Return the (X, Y) coordinate for the center point of the cell that contains the specified text.  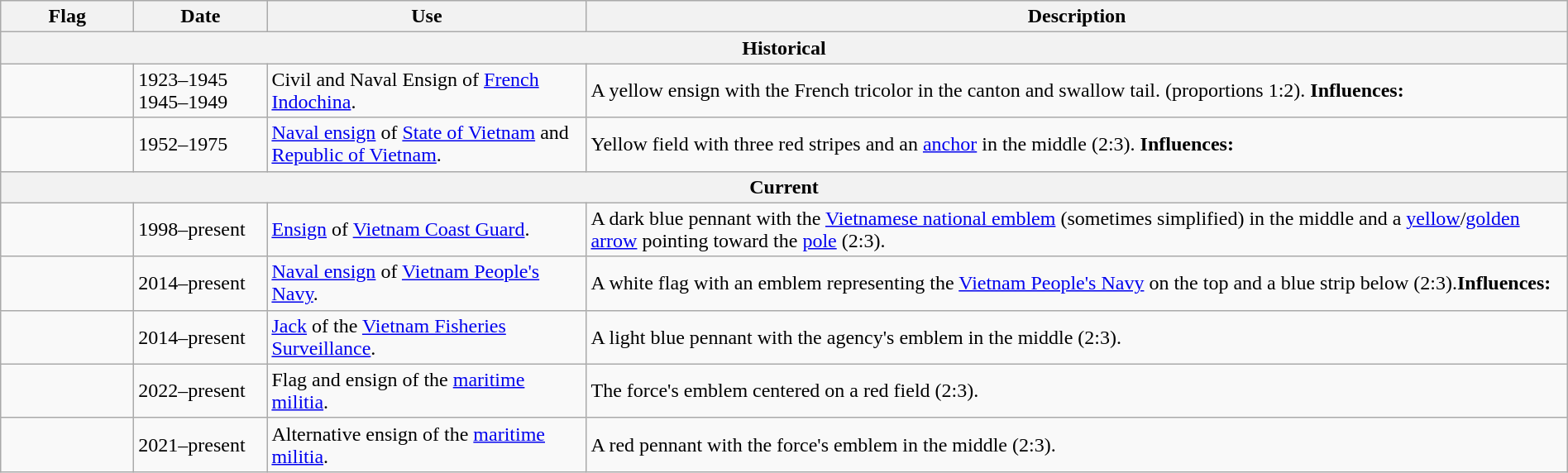
Historical (784, 48)
A yellow ensign with the French tricolor in the canton and swallow tail. (proportions 1:2). Influences: (1077, 91)
Alternative ensign of the maritime militia. (427, 445)
Date (200, 17)
Jack of the Vietnam Fisheries Surveillance. (427, 337)
Yellow field with three red stripes and an anchor in the middle (2:3). Influences: (1077, 144)
Flag (68, 17)
2021–present (200, 445)
The force's emblem centered on a red field (2:3). (1077, 390)
A red pennant with the force's emblem in the middle (2:3). (1077, 445)
1923–19451945–1949 (200, 91)
Civil and Naval Ensign of French Indochina. (427, 91)
2022–present (200, 390)
1952–1975 (200, 144)
Naval ensign of Vietnam People's Navy. (427, 283)
Use (427, 17)
Ensign of Vietnam Coast Guard. (427, 230)
A light blue pennant with the agency's emblem in the middle (2:3). (1077, 337)
1998–present (200, 230)
Naval ensign of State of Vietnam and Republic of Vietnam. (427, 144)
Flag and ensign of the maritime militia. (427, 390)
Current (784, 187)
Description (1077, 17)
A white flag with an emblem representing the Vietnam People's Navy on the top and a blue strip below (2:3).Influences: (1077, 283)
